Return the [X, Y] coordinate for the center point of the cell that contains the specified text.  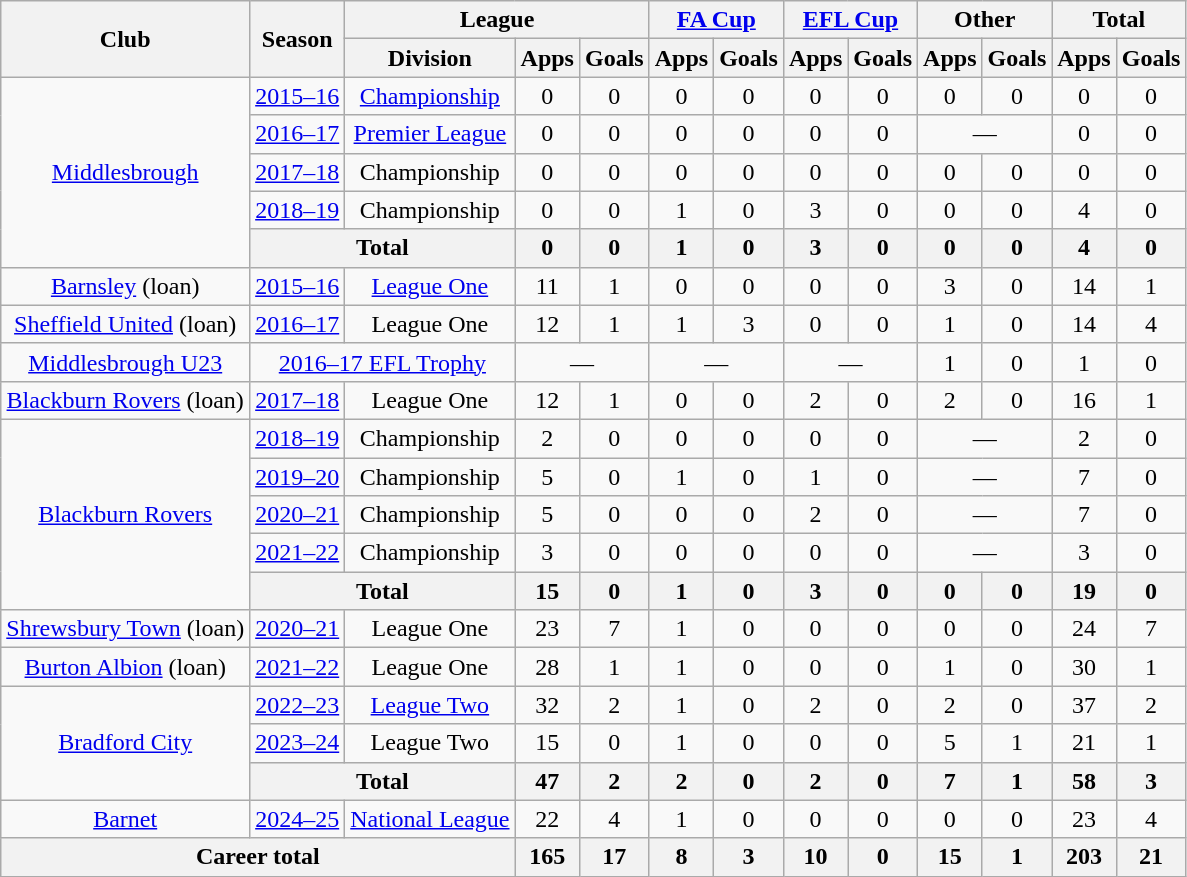
47 [547, 781]
8 [681, 857]
Blackburn Rovers [126, 514]
Barnet [126, 819]
30 [1084, 667]
22 [547, 819]
2022–23 [298, 705]
League [497, 20]
58 [1084, 781]
37 [1084, 705]
Club [126, 39]
165 [547, 857]
FA Cup [716, 20]
19 [1084, 591]
Division [430, 58]
16 [1084, 400]
Barnsley (loan) [126, 286]
24 [1084, 629]
10 [815, 857]
Sheffield United (loan) [126, 324]
Premier League [430, 134]
National League [430, 819]
Career total [258, 857]
32 [547, 705]
Season [298, 39]
EFL Cup [850, 20]
2024–25 [298, 819]
11 [547, 286]
203 [1084, 857]
Blackburn Rovers (loan) [126, 400]
Shrewsbury Town (loan) [126, 629]
Middlesbrough U23 [126, 362]
Bradford City [126, 743]
28 [547, 667]
17 [614, 857]
2016–17 EFL Trophy [382, 362]
Middlesbrough [126, 172]
Burton Albion (loan) [126, 667]
2019–20 [298, 477]
2023–24 [298, 743]
Other [985, 20]
